Output the [x, y] coordinate of the center of the cell containing the given text.  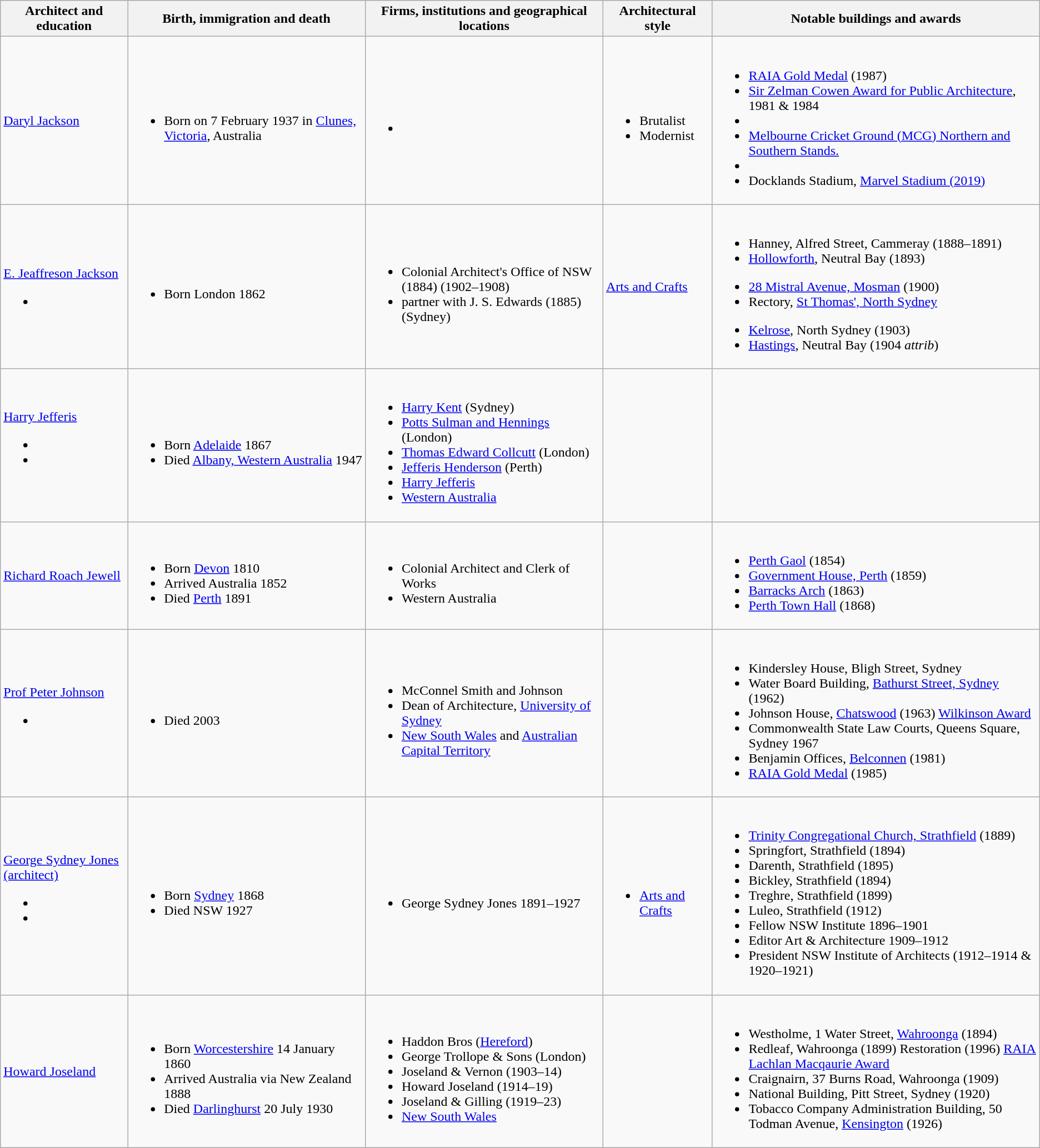
Architectural style [657, 19]
Firms, institutions and geographical locations [484, 19]
Notable buildings and awards [876, 19]
McConnel Smith and JohnsonDean of Architecture, University of SydneyNew South Wales and Australian Capital Territory [484, 713]
Died 2003 [247, 713]
Harry Kent (Sydney)Potts Sulman and Hennings (London)Thomas Edward Collcutt (London)Jefferis Henderson (Perth)Harry JefferisWestern Australia [484, 445]
Born London 1862 [247, 287]
Howard Joseland [64, 1071]
Born Adelaide 1867Died Albany, Western Australia 1947 [247, 445]
Haddon Bros (Hereford)George Trollope & Sons (London)Joseland & Vernon (1903–14)Howard Joseland (1914–19)Joseland & Gilling (1919–23)New South Wales [484, 1071]
Richard Roach Jewell [64, 575]
E. Jeaffreson Jackson [64, 287]
George Sydney Jones (architect) [64, 896]
Born Sydney 1868Died NSW 1927 [247, 896]
Born Worcestershire 14 January 1860Arrived Australia via New Zealand 1888Died Darlinghurst 20 July 1930 [247, 1071]
Harry Jefferis [64, 445]
Born Devon 1810Arrived Australia 1852Died Perth 1891 [247, 575]
Born on 7 February 1937 in Clunes, Victoria, Australia [247, 121]
Perth Gaol (1854)Government House, Perth (1859)Barracks Arch (1863)Perth Town Hall (1868) [876, 575]
George Sydney Jones 1891–1927 [484, 896]
Birth, immigration and death [247, 19]
Daryl Jackson [64, 121]
Colonial Architect's Office of NSW (1884) (1902–1908)partner with J. S. Edwards (1885) (Sydney) [484, 287]
BrutalistModernist [657, 121]
Colonial Architect and Clerk of WorksWestern Australia [484, 575]
Prof Peter Johnson [64, 713]
Architect and education [64, 19]
